Output the (x, y) coordinate of the center of the cell containing the given text.  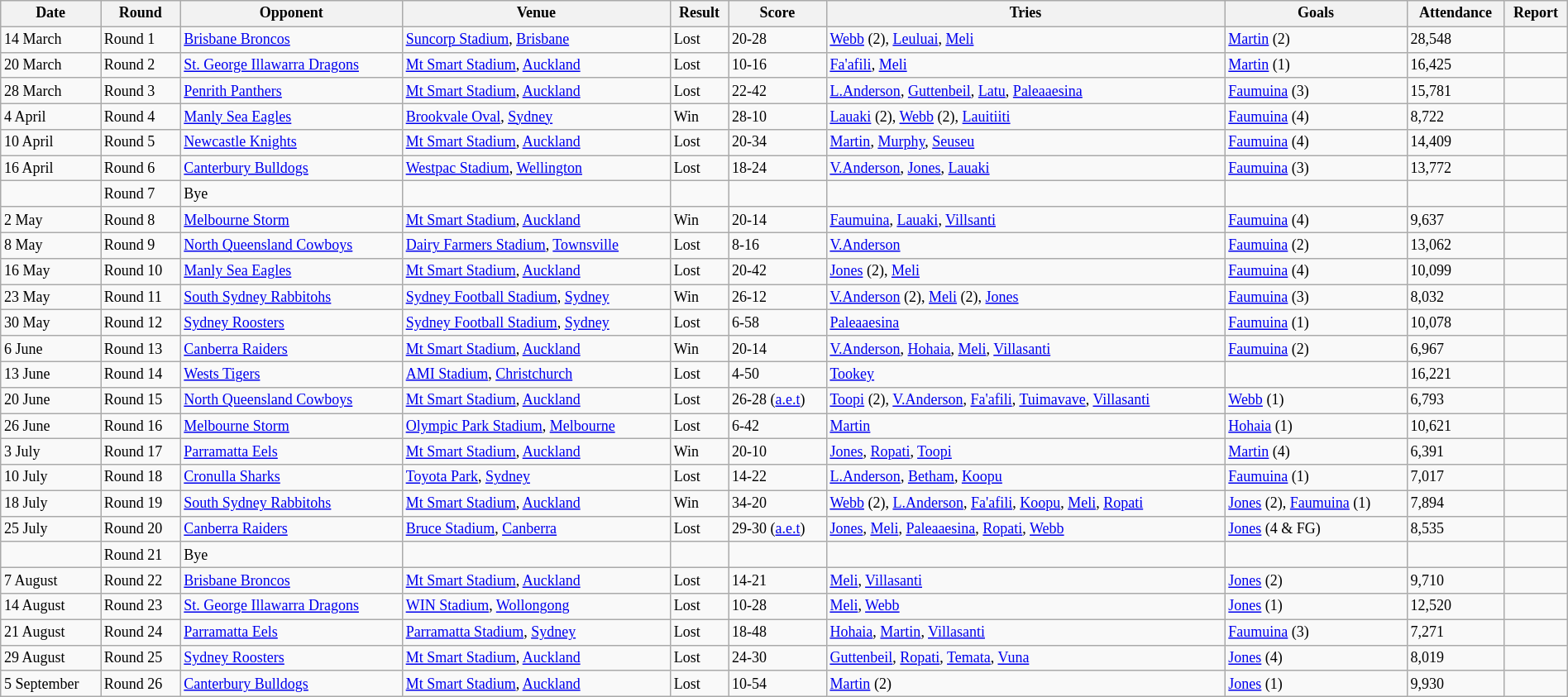
16 May (51, 271)
Webb (2), Leuluai, Meli (1025, 40)
9,930 (1456, 683)
Round 25 (141, 658)
Round 20 (141, 529)
Westpac Stadium, Wellington (536, 169)
8,032 (1456, 298)
Round 13 (141, 349)
5 September (51, 683)
Round 2 (141, 64)
V.Anderson (2), Meli (2), Jones (1025, 298)
22-42 (777, 91)
8 May (51, 245)
Cronulla Sharks (291, 478)
Parramatta Stadium, Sydney (536, 632)
8,722 (1456, 116)
L.Anderson, Guttenbeil, Latu, Paleaaesina (1025, 91)
Report (1536, 13)
21 August (51, 632)
20-10 (777, 451)
Round 10 (141, 271)
6,391 (1456, 451)
10 July (51, 478)
Jones (4 & FG) (1316, 529)
20-34 (777, 142)
4 April (51, 116)
Venue (536, 13)
Score (777, 13)
10-28 (777, 607)
20-42 (777, 271)
Round 5 (141, 142)
25 July (51, 529)
Attendance (1456, 13)
13 June (51, 374)
V.Anderson, Jones, Lauaki (1025, 169)
Wests Tigers (291, 374)
12,520 (1456, 607)
Round 16 (141, 427)
Round 19 (141, 503)
Penrith Panthers (291, 91)
Meli, Villasanti (1025, 580)
Round 14 (141, 374)
18 July (51, 503)
Hohaia, Martin, Villasanti (1025, 632)
13,062 (1456, 245)
Date (51, 13)
Newcastle Knights (291, 142)
Martin (1025, 427)
7,017 (1456, 478)
16,425 (1456, 64)
26-12 (777, 298)
Brookvale Oval, Sydney (536, 116)
8,535 (1456, 529)
Jones (4) (1316, 658)
Result (699, 13)
20 March (51, 64)
Round 6 (141, 169)
24-30 (777, 658)
6 June (51, 349)
Round 18 (141, 478)
9,710 (1456, 580)
6-58 (777, 322)
V.Anderson (1025, 245)
Martin, Murphy, Seuseu (1025, 142)
Fa'afili, Meli (1025, 64)
30 May (51, 322)
Jones, Meli, Paleaaesina, Ropati, Webb (1025, 529)
Paleaaesina (1025, 322)
Round 22 (141, 580)
10-16 (777, 64)
Round 12 (141, 322)
Round 15 (141, 400)
4-50 (777, 374)
Round 26 (141, 683)
Round (141, 13)
7,271 (1456, 632)
Faumuina, Lauaki, Villsanti (1025, 220)
28 March (51, 91)
10,099 (1456, 271)
Round 4 (141, 116)
Hohaia (1) (1316, 427)
Opponent (291, 13)
13,772 (1456, 169)
Martin (4) (1316, 451)
3 July (51, 451)
Martin (1) (1316, 64)
Round 9 (141, 245)
14 March (51, 40)
20-28 (777, 40)
Meli, Webb (1025, 607)
16,221 (1456, 374)
14-21 (777, 580)
Jones, Ropati, Toopi (1025, 451)
Suncorp Stadium, Brisbane (536, 40)
Round 23 (141, 607)
8-16 (777, 245)
14-22 (777, 478)
26-28 (a.e.t) (777, 400)
34-20 (777, 503)
Bruce Stadium, Canberra (536, 529)
28,548 (1456, 40)
Tookey (1025, 374)
Round 21 (141, 554)
10 April (51, 142)
8,019 (1456, 658)
20 June (51, 400)
AMI Stadium, Christchurch (536, 374)
WIN Stadium, Wollongong (536, 607)
L.Anderson, Betham, Koopu (1025, 478)
6-42 (777, 427)
Guttenbeil, Ropati, Temata, Vuna (1025, 658)
Olympic Park Stadium, Melbourne (536, 427)
2 May (51, 220)
14,409 (1456, 142)
29 August (51, 658)
Webb (1) (1316, 400)
10-54 (777, 683)
10,078 (1456, 322)
26 June (51, 427)
18-48 (777, 632)
Tries (1025, 13)
7,894 (1456, 503)
Jones (2), Faumuina (1) (1316, 503)
Round 11 (141, 298)
Jones (2), Meli (1025, 271)
6,793 (1456, 400)
V.Anderson, Hohaia, Meli, Villasanti (1025, 349)
Toopi (2), V.Anderson, Fa'afili, Tuimavave, Villasanti (1025, 400)
Dairy Farmers Stadium, Townsville (536, 245)
Goals (1316, 13)
23 May (51, 298)
6,967 (1456, 349)
10,621 (1456, 427)
18-24 (777, 169)
Lauaki (2), Webb (2), Lauitiiti (1025, 116)
Round 17 (141, 451)
29-30 (a.e.t) (777, 529)
Round 7 (141, 193)
Round 8 (141, 220)
Round 24 (141, 632)
28-10 (777, 116)
Toyota Park, Sydney (536, 478)
14 August (51, 607)
Webb (2), L.Anderson, Fa'afili, Koopu, Meli, Ropati (1025, 503)
7 August (51, 580)
9,637 (1456, 220)
Round 1 (141, 40)
16 April (51, 169)
Round 3 (141, 91)
15,781 (1456, 91)
Jones (2) (1316, 580)
